Capture the cell that displays the provided text and extract its [x, y] central coordinate. 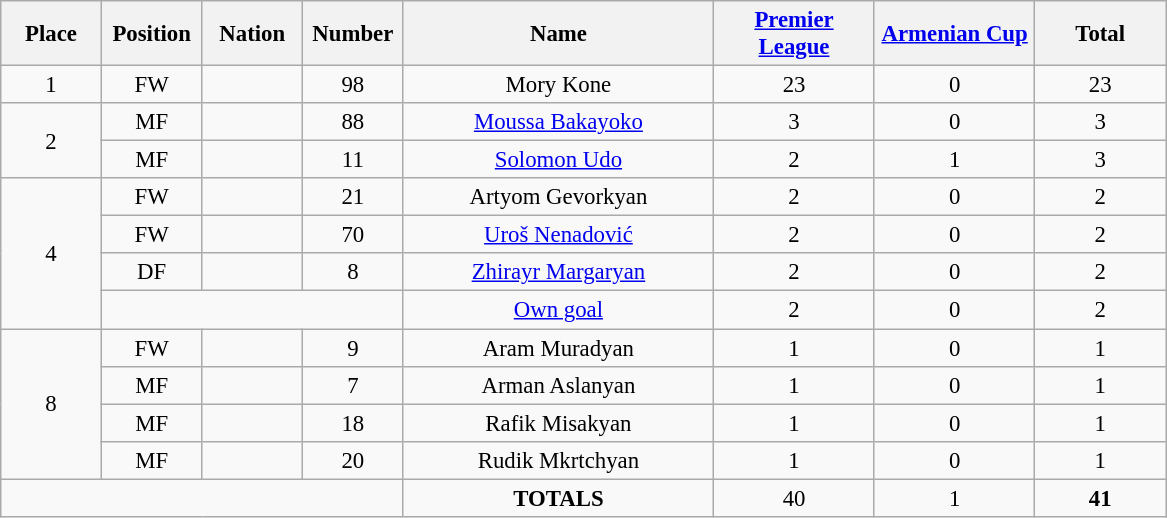
41 [1100, 498]
Number [354, 34]
Name [558, 34]
Position [152, 34]
Mory Kone [558, 85]
40 [794, 498]
Armenian Cup [954, 34]
Uroš Nenadović [558, 235]
98 [354, 85]
88 [354, 122]
18 [354, 423]
Aram Muradyan [558, 348]
4 [52, 253]
7 [354, 385]
Total [1100, 34]
Place [52, 34]
20 [354, 460]
21 [354, 197]
Own goal [558, 310]
Nation [252, 34]
TOTALS [558, 498]
11 [354, 160]
DF [152, 273]
Rafik Misakyan [558, 423]
Rudik Mkrtchyan [558, 460]
Artyom Gevorkyan [558, 197]
Solomon Udo [558, 160]
70 [354, 235]
9 [354, 348]
Moussa Bakayoko [558, 122]
Premier League [794, 34]
Zhirayr Margaryan [558, 273]
Arman Aslanyan [558, 385]
